Pinpoint the cell where the given text exists, returning its [X, Y] midpoint coordinate. 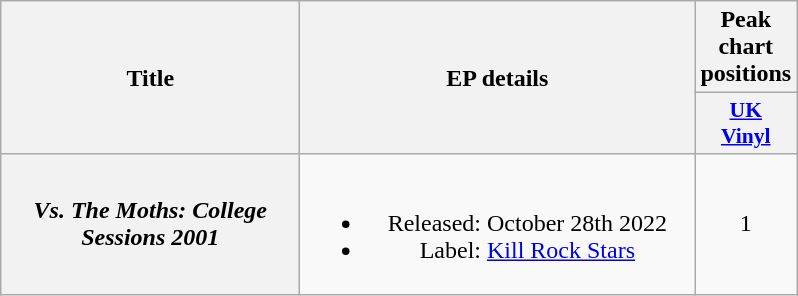
Title [150, 78]
Released: October 28th 2022Label: Kill Rock Stars [498, 224]
UKVinyl [746, 124]
Vs. The Moths: College Sessions 2001 [150, 224]
EP details [498, 78]
Peak chart positions [746, 47]
1 [746, 224]
